Search for the cell housing the specified text and yield its (X, Y) center coordinate. 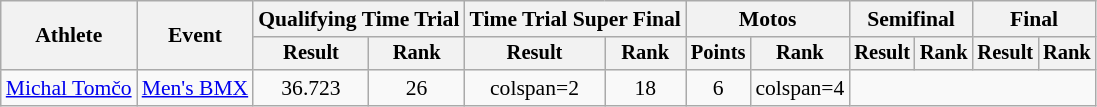
colspan=2 (534, 88)
Event (196, 36)
Men's BMX (196, 88)
18 (644, 88)
6 (718, 88)
26 (417, 88)
Final (1034, 19)
Michal Tomčo (69, 88)
36.723 (311, 88)
colspan=4 (800, 88)
Time Trial Super Final (574, 19)
Qualifying Time Trial (358, 19)
Semifinal (910, 19)
Athlete (69, 36)
Motos (768, 19)
Points (718, 54)
